Scan for the cell matching the given text and deliver its [X, Y] coordinate at center. 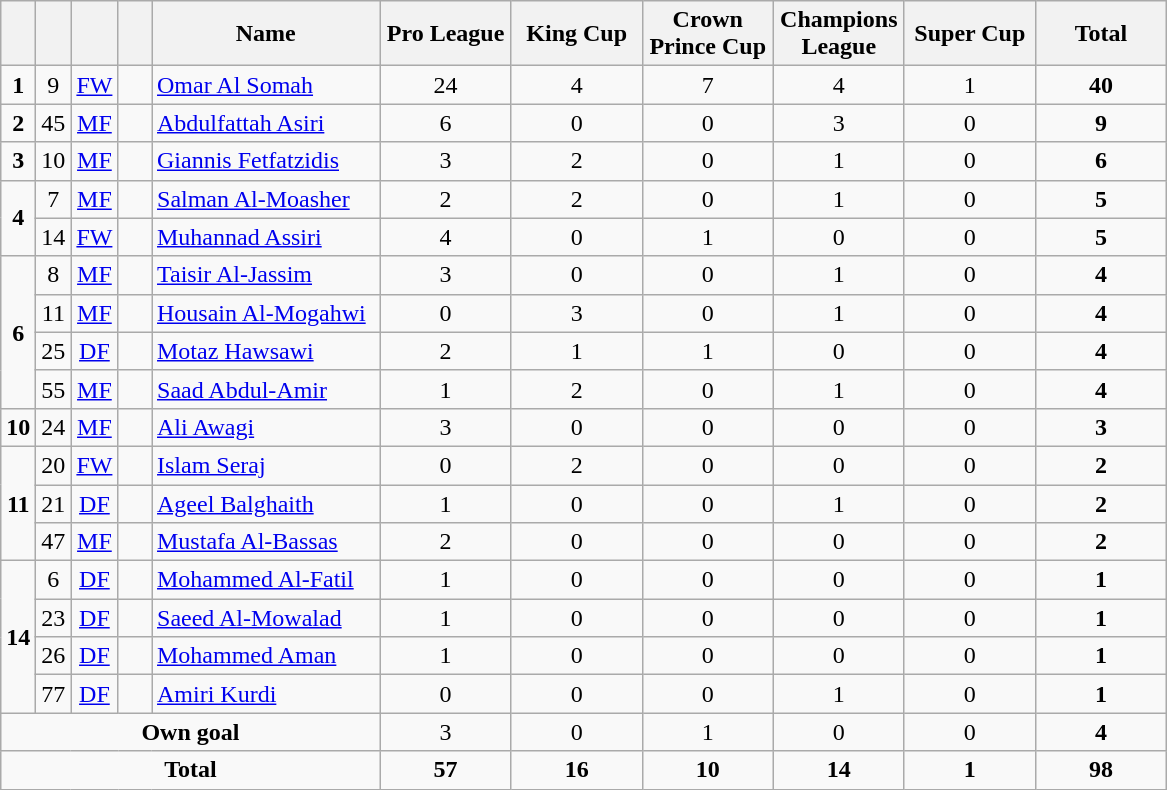
40 [1100, 85]
Islam Seraj [266, 465]
Champions League [838, 34]
Motaz Hawsawi [266, 351]
Own goal [190, 732]
26 [54, 656]
Mustafa Al-Bassas [266, 542]
Abdulfattah Asiri [266, 123]
King Cup [576, 34]
98 [1100, 770]
16 [576, 770]
57 [446, 770]
20 [54, 465]
Salman Al-Moasher [266, 199]
Taisir Al-Jassim [266, 275]
Amiri Kurdi [266, 694]
Ageel Balghaith [266, 503]
Muhannad Assiri [266, 237]
45 [54, 123]
77 [54, 694]
Giannis Fetfatzidis [266, 161]
Mohammed Al-Fatil [266, 580]
Housain Al-Mogahwi [266, 313]
Name [266, 34]
Saad Abdul-Amir [266, 389]
23 [54, 618]
8 [54, 275]
Saeed Al-Mowalad [266, 618]
Pro League [446, 34]
21 [54, 503]
47 [54, 542]
25 [54, 351]
Omar Al Somah [266, 85]
Mohammed Aman [266, 656]
Crown Prince Cup [708, 34]
55 [54, 389]
Super Cup [970, 34]
Ali Awagi [266, 427]
